Pinpoint the cell where the given text exists, returning its (x, y) midpoint coordinate. 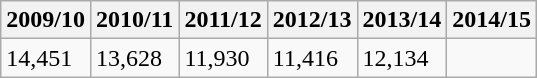
2009/10 (46, 20)
11,416 (312, 58)
13,628 (134, 58)
14,451 (46, 58)
2014/15 (492, 20)
2012/13 (312, 20)
11,930 (223, 58)
2011/12 (223, 20)
2010/11 (134, 20)
12,134 (402, 58)
2013/14 (402, 20)
